Search for the cell housing the specified text and yield its [X, Y] center coordinate. 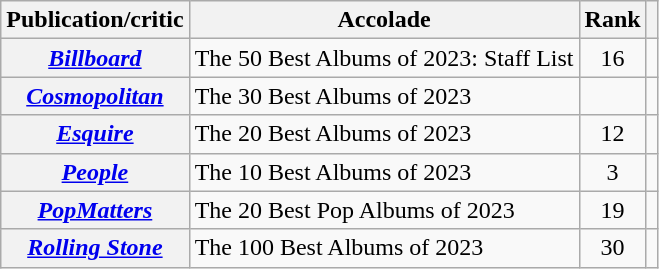
12 [612, 134]
The 20 Best Pop Albums of 2023 [384, 210]
Cosmopolitan [95, 96]
3 [612, 172]
Rolling Stone [95, 248]
Esquire [95, 134]
19 [612, 210]
The 100 Best Albums of 2023 [384, 248]
Publication/critic [95, 20]
The 10 Best Albums of 2023 [384, 172]
Billboard [95, 58]
Rank [612, 20]
30 [612, 248]
The 50 Best Albums of 2023: Staff List [384, 58]
The 30 Best Albums of 2023 [384, 96]
PopMatters [95, 210]
The 20 Best Albums of 2023 [384, 134]
People [95, 172]
Accolade [384, 20]
16 [612, 58]
